Return [X, Y] of the center of cell containing provided text 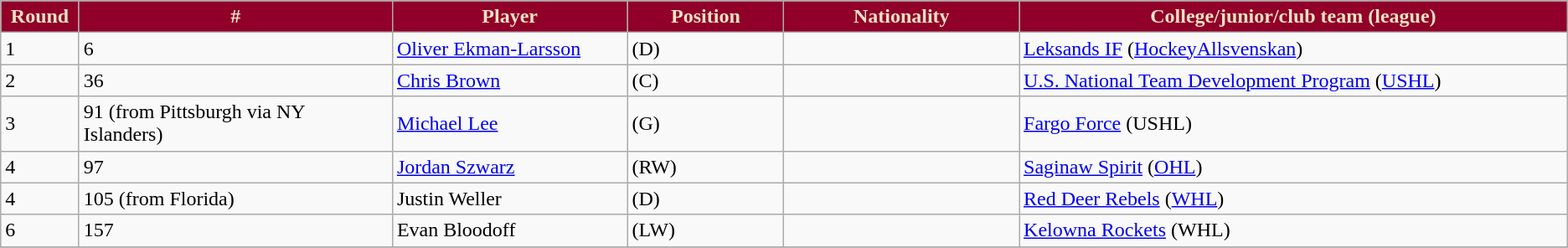
Red Deer Rebels (WHL) [1293, 199]
Nationality [901, 17]
(G) [705, 124]
(C) [705, 80]
Kelowna Rockets (WHL) [1293, 230]
# [235, 17]
(RW) [705, 167]
Evan Bloodoff [509, 230]
157 [235, 230]
91 (from Pittsburgh via NY Islanders) [235, 124]
Fargo Force (USHL) [1293, 124]
Position [705, 17]
College/junior/club team (league) [1293, 17]
Michael Lee [509, 124]
97 [235, 167]
1 [40, 49]
Oliver Ekman-Larsson [509, 49]
Round [40, 17]
36 [235, 80]
105 (from Florida) [235, 199]
U.S. National Team Development Program (USHL) [1293, 80]
Justin Weller [509, 199]
2 [40, 80]
Player [509, 17]
3 [40, 124]
(LW) [705, 230]
Leksands IF (HockeyAllsvenskan) [1293, 49]
Jordan Szwarz [509, 167]
Chris Brown [509, 80]
Saginaw Spirit (OHL) [1293, 167]
